Detect which cell encompasses the target text, then output its [X, Y] center coordinate. 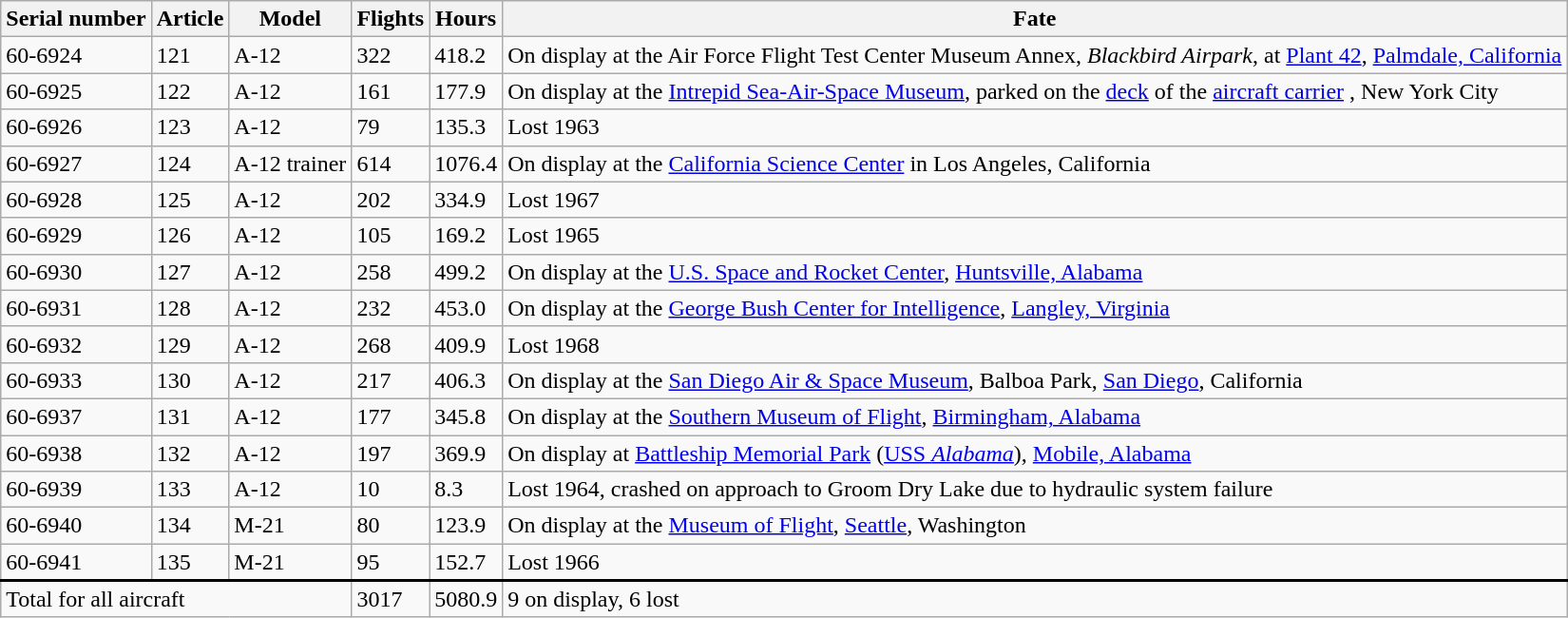
A-12 trainer [291, 164]
60-6925 [76, 91]
60-6931 [76, 308]
345.8 [466, 416]
9 on display, 6 lost [1035, 599]
453.0 [466, 308]
Lost 1963 [1035, 127]
On display at the George Bush Center for Intelligence, Langley, Virginia [1035, 308]
79 [391, 127]
134 [190, 526]
197 [391, 454]
Lost 1968 [1035, 344]
60-6929 [76, 236]
132 [190, 454]
123.9 [466, 526]
130 [190, 380]
406.3 [466, 380]
614 [391, 164]
268 [391, 344]
126 [190, 236]
10 [391, 490]
169.2 [466, 236]
Article [190, 19]
Total for all aircraft [177, 599]
123 [190, 127]
121 [190, 55]
Lost 1965 [1035, 236]
135.3 [466, 127]
On display at the U.S. Space and Rocket Center, Huntsville, Alabama [1035, 272]
Serial number [76, 19]
60-6940 [76, 526]
125 [190, 200]
124 [190, 164]
Lost 1964, crashed on approach to Groom Dry Lake due to hydraulic system failure [1035, 490]
127 [190, 272]
60-6927 [76, 164]
On display at the Museum of Flight, Seattle, Washington [1035, 526]
135 [190, 563]
232 [391, 308]
8.3 [466, 490]
3017 [391, 599]
334.9 [466, 200]
60-6937 [76, 416]
202 [391, 200]
177 [391, 416]
Flights [391, 19]
Fate [1035, 19]
1076.4 [466, 164]
418.2 [466, 55]
131 [190, 416]
80 [391, 526]
60-6926 [76, 127]
128 [190, 308]
Hours [466, 19]
129 [190, 344]
499.2 [466, 272]
258 [391, 272]
On display at Battleship Memorial Park (USS Alabama), Mobile, Alabama [1035, 454]
161 [391, 91]
On display at the Southern Museum of Flight, Birmingham, Alabama [1035, 416]
409.9 [466, 344]
Lost 1966 [1035, 563]
60-6932 [76, 344]
217 [391, 380]
122 [190, 91]
105 [391, 236]
60-6933 [76, 380]
95 [391, 563]
On display at the California Science Center in Los Angeles, California [1035, 164]
60-6941 [76, 563]
5080.9 [466, 599]
60-6930 [76, 272]
60-6939 [76, 490]
Lost 1967 [1035, 200]
133 [190, 490]
152.7 [466, 563]
On display at the Intrepid Sea-Air-Space Museum, parked on the deck of the aircraft carrier , New York City [1035, 91]
177.9 [466, 91]
Model [291, 19]
322 [391, 55]
On display at the San Diego Air & Space Museum, Balboa Park, San Diego, California [1035, 380]
60-6928 [76, 200]
369.9 [466, 454]
60-6924 [76, 55]
60-6938 [76, 454]
On display at the Air Force Flight Test Center Museum Annex, Blackbird Airpark, at Plant 42, Palmdale, California [1035, 55]
